Provide the (X, Y) coordinate of the cell's center where the given text is located.  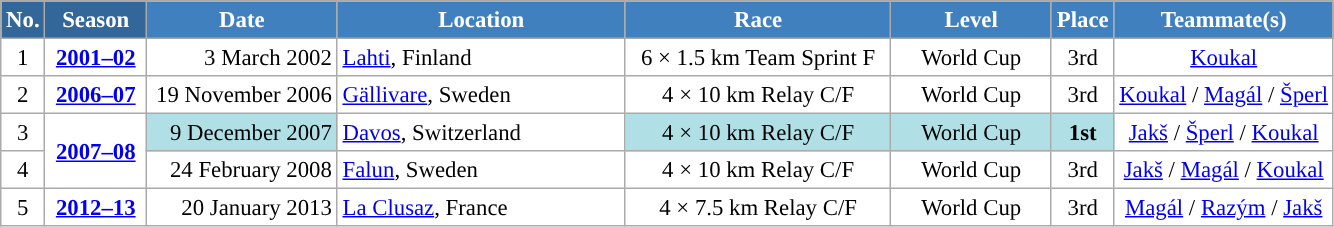
Magál / Razým / Jakš (1224, 208)
Place (1082, 20)
Koukal / Magál / Šperl (1224, 95)
1 (23, 58)
24 February 2008 (242, 170)
La Clusaz, France (481, 208)
Falun, Sweden (481, 170)
Date (242, 20)
Davos, Switzerland (481, 133)
3 March 2002 (242, 58)
Jakš / Magál / Koukal (1224, 170)
Level (972, 20)
6 × 1.5 km Team Sprint F (758, 58)
4 (23, 170)
No. (23, 20)
2012–13 (96, 208)
19 November 2006 (242, 95)
9 December 2007 (242, 133)
1st (1082, 133)
2001–02 (96, 58)
Koukal (1224, 58)
Jakš / Šperl / Koukal (1224, 133)
Location (481, 20)
4 × 7.5 km Relay C/F (758, 208)
2007–08 (96, 152)
Gällivare, Sweden (481, 95)
Season (96, 20)
5 (23, 208)
Teammate(s) (1224, 20)
Race (758, 20)
2006–07 (96, 95)
Lahti, Finland (481, 58)
2 (23, 95)
20 January 2013 (242, 208)
3 (23, 133)
